Return the [x, y] coordinate for the center point of the cell that contains the specified text.  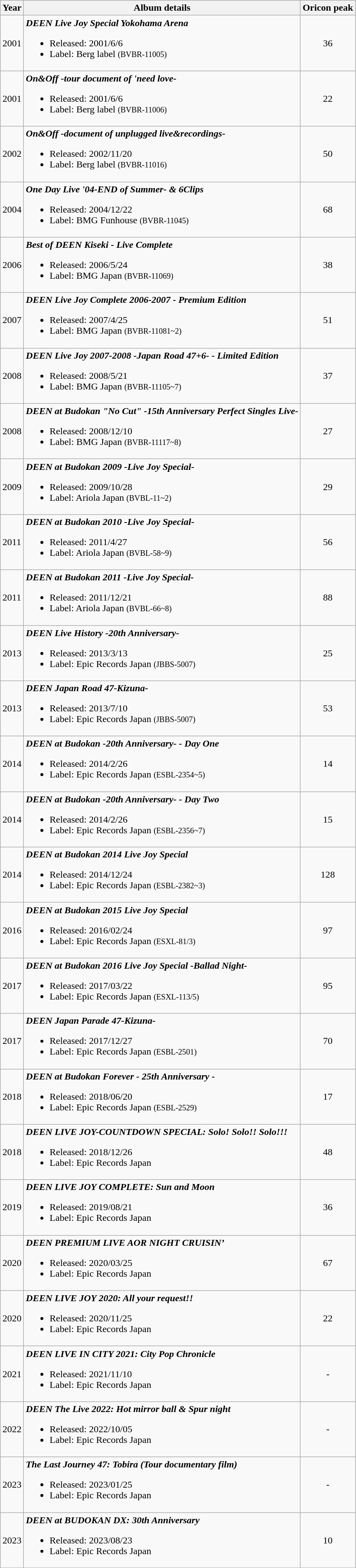
14 [328, 764]
DEEN at Budokan 2010 -Live Joy Special-Released: 2011/4/27Label: Ariola Japan (BVBL-58~9) [162, 542]
15 [328, 819]
2016 [12, 930]
97 [328, 930]
50 [328, 154]
DEEN at Budokan 2016 Live Joy Special -Ballad Night-Released: 2017/03/22Label: Epic Records Japan (ESXL-113/5) [162, 986]
DEEN at Budokan 2011 -Live Joy Special-Released: 2011/12/21Label: Ariola Japan (BVBL-66~8) [162, 597]
DEEN Live Joy Complete 2006-2007 - Premium EditionReleased: 2007/4/25Label: BMG Japan (BVBR-11081~2) [162, 320]
2002 [12, 154]
DEEN PREMIUM LIVE AOR NIGHT CRUISIN’Released: 2020/03/25Label: Epic Records Japan [162, 1263]
53 [328, 709]
The Last Journey 47: Tobira (Tour documentary film)Released: 2023/01/25Label: Epic Records Japan [162, 1484]
DEEN The Live 2022: Hot mirror ball & Spur nightReleased: 2022/10/05Label: Epic Records Japan [162, 1429]
One Day Live '04-END of Summer- & 6ClipsReleased: 2004/12/22Label: BMG Funhouse (BVBR-11045) [162, 209]
128 [328, 875]
DEEN at Budokan -20th Anniversary- - Day OneReleased: 2014/2/26Label: Epic Records Japan (ESBL-2354~5) [162, 764]
2021 [12, 1374]
10 [328, 1540]
DEEN LIVE JOY COMPLETE: Sun and MoonReleased: 2019/08/21Label: Epic Records Japan [162, 1207]
DEEN at Budokan 2014 Live Joy SpecialReleased: 2014/12/24Label: Epic Records Japan (ESBL-2382~3) [162, 875]
DEEN LIVE JOY 2020: All your request!!Released: 2020/11/25Label: Epic Records Japan [162, 1318]
DEEN LIVE JOY-COUNTDOWN SPECIAL: Solo! Solo!! Solo!!!Released: 2018/12/26Label: Epic Records Japan [162, 1152]
67 [328, 1263]
On&Off -document of unplugged live&recordings-Released: 2002/11/20Label: Berg label (BVBR-11016) [162, 154]
2006 [12, 265]
2007 [12, 320]
Best of DEEN Kiseki - Live CompleteReleased: 2006/5/24Label: BMG Japan (BVBR-11069) [162, 265]
37 [328, 376]
Album details [162, 8]
38 [328, 265]
DEEN at Budokan 2009 -Live Joy Special-Released: 2009/10/28Label: Ariola Japan (BVBL-11~2) [162, 487]
DEEN Live History -20th Anniversary-Released: 2013/3/13Label: Epic Records Japan (JBBS-5007) [162, 653]
56 [328, 542]
2019 [12, 1207]
DEEN at Budokan 2015 Live Joy SpecialReleased: 2016/02/24Label: Epic Records Japan (ESXL-81/3) [162, 930]
27 [328, 431]
51 [328, 320]
DEEN LIVE IN CITY 2021: City Pop ChronicleReleased: 2021/11/10Label: Epic Records Japan [162, 1374]
2004 [12, 209]
2009 [12, 487]
DEEN at Budokan "No Cut" -15th Anniversary Perfect Singles Live-Released: 2008/12/10Label: BMG Japan (BVBR-11117~8) [162, 431]
29 [328, 487]
DEEN Live Joy 2007-2008 -Japan Road 47+6- - Limited EditionReleased: 2008/5/21Label: BMG Japan (BVBR-11105~7) [162, 376]
Oricon peak [328, 8]
48 [328, 1152]
DEEN Japan Parade 47-Kizuna-Released: 2017/12/27Label: Epic Records Japan (ESBL-2501) [162, 1041]
Year [12, 8]
DEEN at Budokan Forever - 25th Anniversary -Released: 2018/06/20Label: Epic Records Japan (ESBL-2529) [162, 1097]
70 [328, 1041]
DEEN Live Joy Special Yokohama ArenaReleased: 2001/6/6Label: Berg label (BVBR-11005) [162, 43]
DEEN at BUDOKAN DX: 30th AnniversaryReleased: 2023/08/23Label: Epic Records Japan [162, 1540]
25 [328, 653]
88 [328, 597]
DEEN Japan Road 47-Kizuna-Released: 2013/7/10Label: Epic Records Japan (JBBS-5007) [162, 709]
On&Off -tour document of 'need love-Released: 2001/6/6Label: Berg label (BVBR-11006) [162, 99]
2022 [12, 1429]
68 [328, 209]
17 [328, 1097]
95 [328, 986]
DEEN at Budokan -20th Anniversary- - Day TwoReleased: 2014/2/26Label: Epic Records Japan (ESBL-2356~7) [162, 819]
